From the cell containing the given text, extract its center point as (X, Y) coordinate. 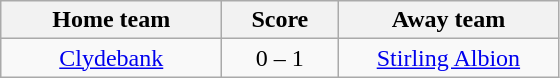
0 – 1 (280, 58)
Clydebank (112, 58)
Home team (112, 20)
Score (280, 20)
Away team (448, 20)
Stirling Albion (448, 58)
